Find where the given text appears and provide that cell's center as (x, y) coordinate. 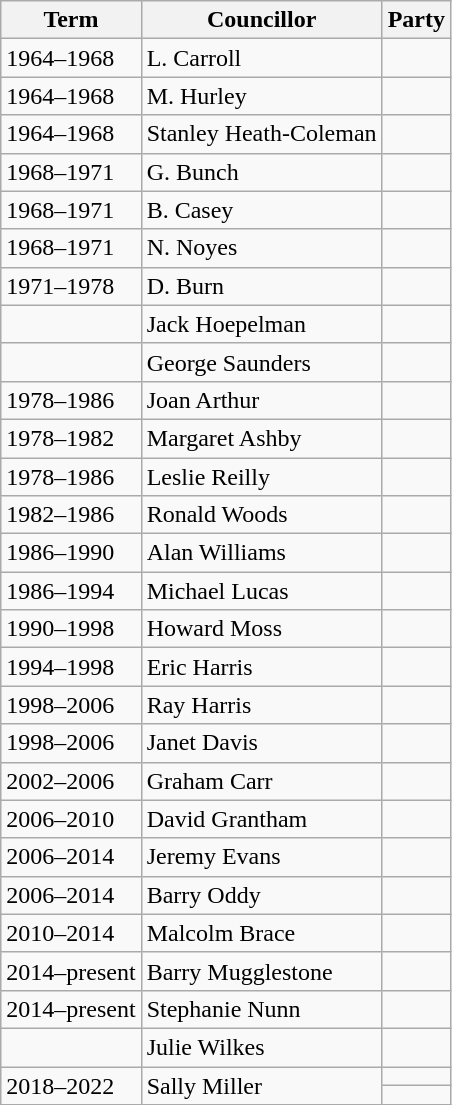
David Grantham (262, 819)
Stephanie Nunn (262, 1009)
Graham Carr (262, 781)
Stanley Heath-Coleman (262, 134)
Alan Williams (262, 553)
Malcolm Brace (262, 933)
Eric Harris (262, 667)
George Saunders (262, 362)
Leslie Reilly (262, 477)
Sally Miller (262, 1085)
Term (71, 20)
G. Bunch (262, 172)
Party (416, 20)
N. Noyes (262, 248)
Barry Oddy (262, 895)
1982–1986 (71, 515)
Barry Mugglestone (262, 971)
1994–1998 (71, 667)
Julie Wilkes (262, 1047)
Ronald Woods (262, 515)
1971–1978 (71, 286)
D. Burn (262, 286)
B. Casey (262, 210)
Councillor (262, 20)
Howard Moss (262, 629)
Jack Hoepelman (262, 324)
2010–2014 (71, 933)
1990–1998 (71, 629)
1986–1990 (71, 553)
Ray Harris (262, 705)
1978–1982 (71, 438)
M. Hurley (262, 96)
Michael Lucas (262, 591)
Janet Davis (262, 743)
1986–1994 (71, 591)
Joan Arthur (262, 400)
Margaret Ashby (262, 438)
L. Carroll (262, 58)
2006–2010 (71, 819)
2002–2006 (71, 781)
2018–2022 (71, 1085)
Jeremy Evans (262, 857)
